Return the (X, Y) coordinate for the center point of the cell that contains the specified text.  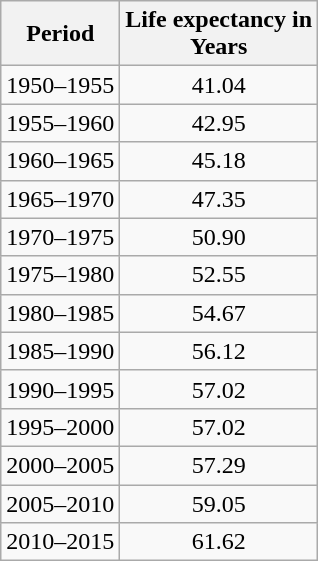
1980–1985 (60, 313)
1950–1955 (60, 85)
57.29 (219, 465)
Life expectancy in Years (219, 34)
1995–2000 (60, 427)
Period (60, 34)
1985–1990 (60, 351)
47.35 (219, 199)
42.95 (219, 123)
1975–1980 (60, 275)
1970–1975 (60, 237)
2005–2010 (60, 503)
41.04 (219, 85)
54.67 (219, 313)
2010–2015 (60, 542)
45.18 (219, 161)
61.62 (219, 542)
1960–1965 (60, 161)
1965–1970 (60, 199)
56.12 (219, 351)
50.90 (219, 237)
59.05 (219, 503)
1990–1995 (60, 389)
52.55 (219, 275)
1955–1960 (60, 123)
2000–2005 (60, 465)
